For the text-containing cell, return its midpoint in (X, Y) coordinate format. 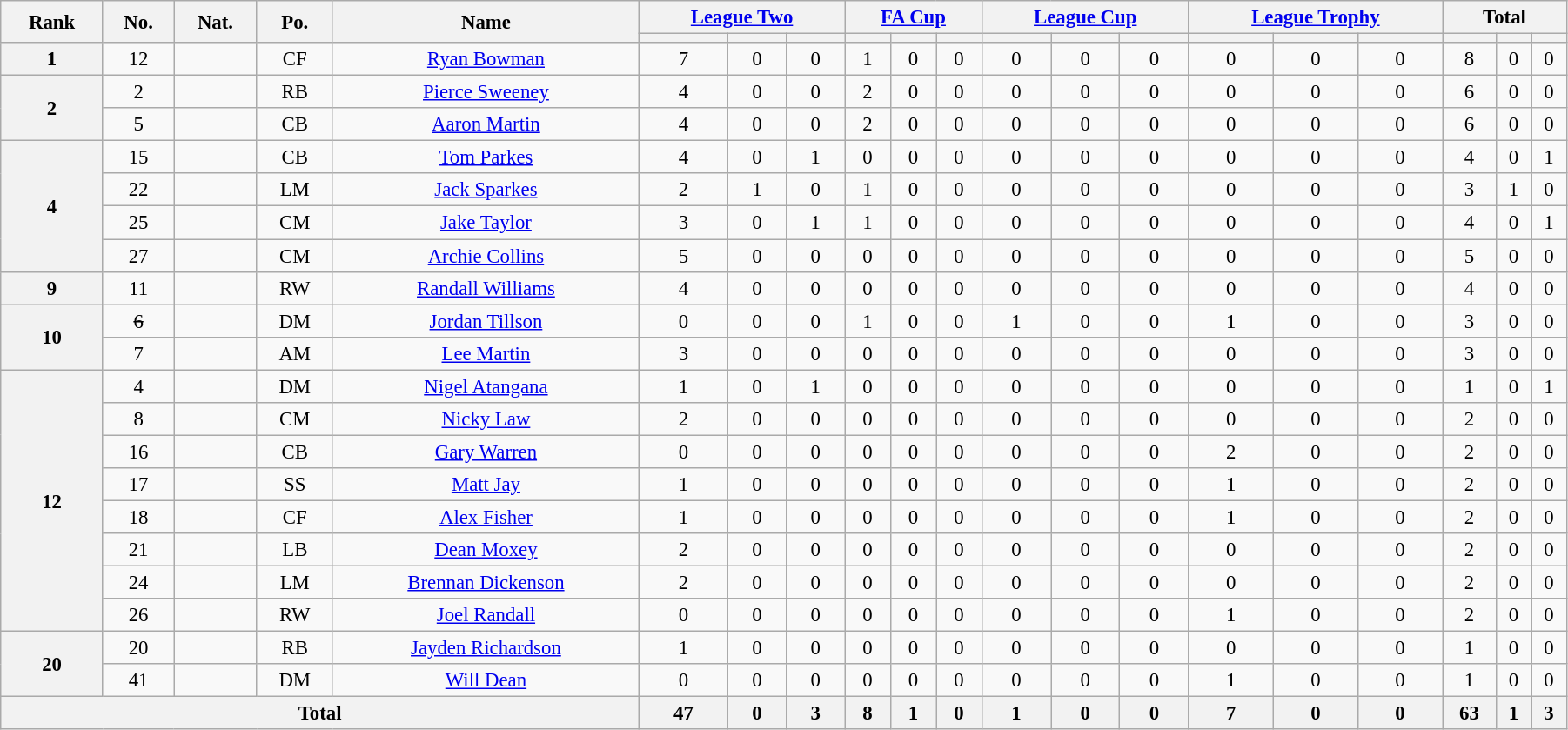
Aaron Martin (486, 124)
Ryan Bowman (486, 59)
Pierce Sweeney (486, 92)
Rank (52, 22)
18 (137, 517)
League Trophy (1316, 17)
9 (52, 288)
10 (52, 338)
Joel Randall (486, 615)
15 (137, 157)
Will Dean (486, 680)
League Two (741, 17)
Nat. (216, 22)
Jack Sparkes (486, 191)
Jayden Richardson (486, 648)
League Cup (1085, 17)
11 (137, 288)
LB (294, 550)
Name (486, 22)
Matt Jay (486, 485)
Tom Parkes (486, 157)
SS (294, 485)
Jordan Tillson (486, 321)
47 (683, 713)
63 (1470, 713)
Alex Fisher (486, 517)
FA Cup (914, 17)
Randall Williams (486, 288)
No. (137, 22)
27 (137, 256)
AM (294, 353)
16 (137, 452)
24 (137, 583)
21 (137, 550)
Po. (294, 22)
17 (137, 485)
Lee Martin (486, 353)
Jake Taylor (486, 223)
25 (137, 223)
22 (137, 191)
Gary Warren (486, 452)
Brennan Dickenson (486, 583)
Archie Collins (486, 256)
26 (137, 615)
41 (137, 680)
Nigel Atangana (486, 386)
Dean Moxey (486, 550)
Nicky Law (486, 419)
